For the text-containing cell, return its midpoint in (x, y) coordinate format. 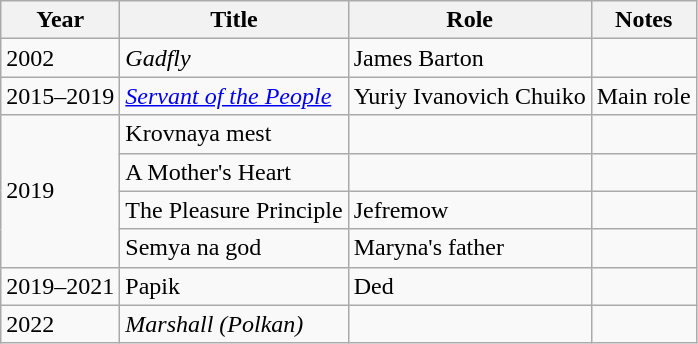
2019–2021 (60, 286)
2015–2019 (60, 96)
Servant of the People (234, 96)
2022 (60, 324)
Maryna's father (470, 248)
Gadfly (234, 58)
Yuriy Ivanovich Chuiko (470, 96)
Title (234, 20)
Krovnaya mest (234, 134)
Papik (234, 286)
Semya na god (234, 248)
Ded (470, 286)
Jefremow (470, 210)
A Mother's Heart (234, 172)
James Barton (470, 58)
2002 (60, 58)
Main role (644, 96)
2019 (60, 191)
Notes (644, 20)
Marshall (Polkan) (234, 324)
The Pleasure Principle (234, 210)
Year (60, 20)
Role (470, 20)
